Pinpoint the cell where the given text exists, returning its (x, y) midpoint coordinate. 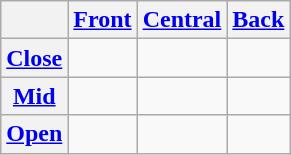
Mid (34, 96)
Open (34, 134)
Central (182, 20)
Close (34, 58)
Front (102, 20)
Back (258, 20)
